Extract the (X, Y) coordinate from the center of the cell holding the provided text.  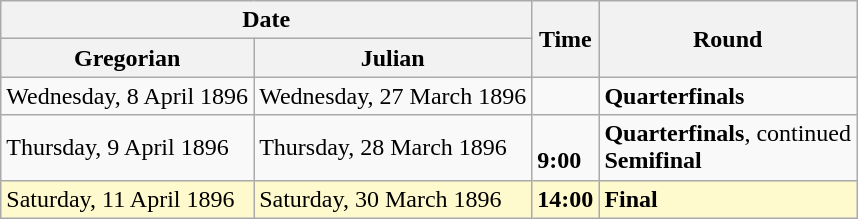
Round (728, 39)
Thursday, 9 April 1896 (128, 148)
Date (266, 20)
Quarterfinals, continuedSemifinal (728, 148)
14:00 (566, 199)
Saturday, 30 March 1896 (393, 199)
Wednesday, 27 March 1896 (393, 96)
Wednesday, 8 April 1896 (128, 96)
Julian (393, 58)
Time (566, 39)
Quarterfinals (728, 96)
Saturday, 11 April 1896 (128, 199)
Final (728, 199)
Gregorian (128, 58)
9:00 (566, 148)
Thursday, 28 March 1896 (393, 148)
